Identify which cell holds the provided text, then report its [x, y] central coordinate. 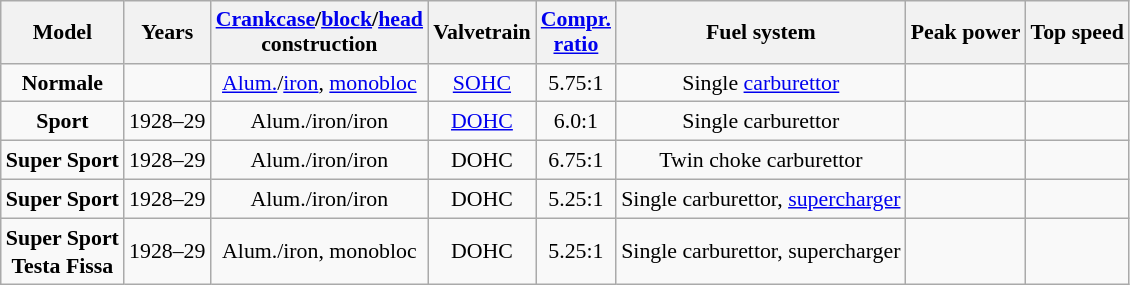
Compr.ratio [576, 32]
Valvetrain [482, 32]
Model [62, 32]
6.0:1 [576, 122]
Super SportTesta Fissa [62, 250]
Top speed [1076, 32]
Peak power [966, 32]
Normale [62, 82]
6.75:1 [576, 160]
SOHC [482, 82]
Sport [62, 122]
Years [168, 32]
Crankcase/block/headconstruction [320, 32]
Fuel system [760, 32]
Twin choke carburettor [760, 160]
5.75:1 [576, 82]
